For the text-containing cell, return its midpoint in (x, y) coordinate format. 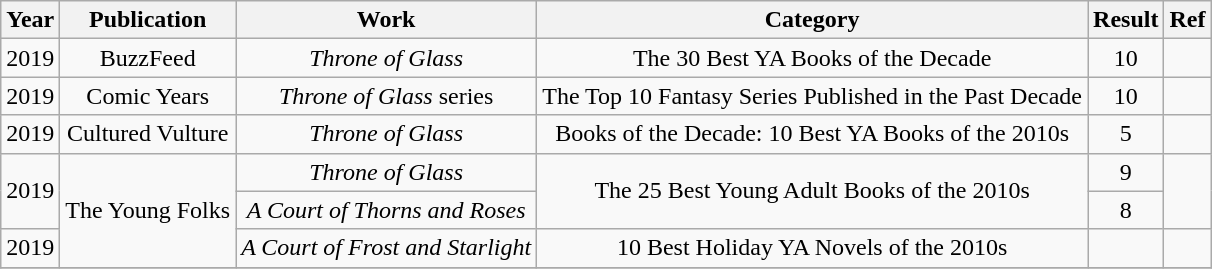
BuzzFeed (148, 58)
Result (1126, 20)
Work (386, 20)
The Young Folks (148, 210)
10 Best Holiday YA Novels of the 2010s (812, 248)
Cultured Vulture (148, 134)
Comic Years (148, 96)
The 25 Best Young Adult Books of the 2010s (812, 191)
A Court of Frost and Starlight (386, 248)
Year (30, 20)
Category (812, 20)
9 (1126, 172)
5 (1126, 134)
The 30 Best YA Books of the Decade (812, 58)
Books of the Decade: 10 Best YA Books of the 2010s (812, 134)
8 (1126, 210)
Throne of Glass series (386, 96)
The Top 10 Fantasy Series Published in the Past Decade (812, 96)
A Court of Thorns and Roses (386, 210)
Ref (1188, 20)
Publication (148, 20)
